Output the [X, Y] coordinate of the center of the cell containing the given text.  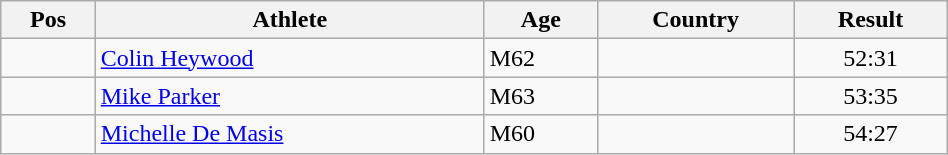
M63 [540, 96]
Michelle De Masis [290, 134]
52:31 [870, 58]
M62 [540, 58]
Pos [48, 20]
Age [540, 20]
Result [870, 20]
Athlete [290, 20]
Country [695, 20]
53:35 [870, 96]
Mike Parker [290, 96]
Colin Heywood [290, 58]
54:27 [870, 134]
M60 [540, 134]
